Identify which cell holds the provided text, then report its [x, y] central coordinate. 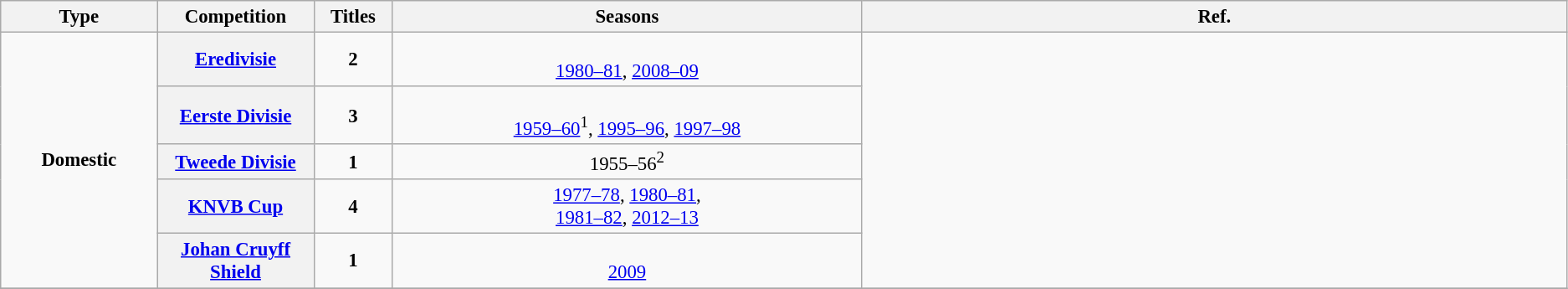
KNVB Cup [236, 206]
Eerste Divisie [236, 116]
Type [79, 17]
2009 [628, 261]
Seasons [628, 17]
3 [353, 116]
Competition [236, 17]
Titles [353, 17]
1980–81, 2008–09 [628, 60]
Johan Cruyff Shield [236, 261]
Eredivisie [236, 60]
1955–562 [628, 162]
1977–78, 1980–81,1981–82, 2012–13 [628, 206]
Domestic [79, 161]
Ref. [1214, 17]
4 [353, 206]
1959–601, 1995–96, 1997–98 [628, 116]
2 [353, 60]
Tweede Divisie [236, 162]
